From the cell containing the given text, extract its center point as [X, Y] coordinate. 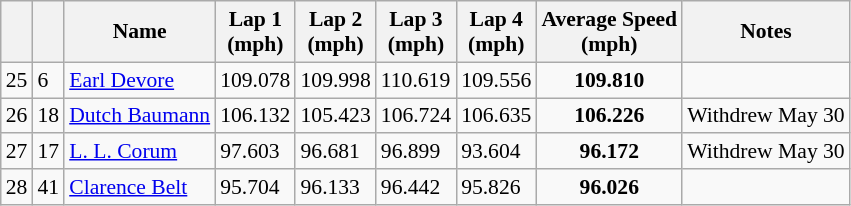
Clarence Belt [140, 187]
25 [17, 80]
96.172 [609, 152]
Lap 4(mph) [496, 32]
106.226 [609, 116]
93.604 [496, 152]
Lap 3(mph) [416, 32]
18 [48, 116]
106.724 [416, 116]
110.619 [416, 80]
109.810 [609, 80]
96.442 [416, 187]
Dutch Baumann [140, 116]
95.704 [255, 187]
96.899 [416, 152]
17 [48, 152]
96.681 [335, 152]
26 [17, 116]
106.132 [255, 116]
97.603 [255, 152]
105.423 [335, 116]
Earl Devore [140, 80]
28 [17, 187]
106.635 [496, 116]
96.133 [335, 187]
95.826 [496, 187]
Lap 1(mph) [255, 32]
Lap 2(mph) [335, 32]
109.078 [255, 80]
109.556 [496, 80]
Name [140, 32]
27 [17, 152]
6 [48, 80]
L. L. Corum [140, 152]
Average Speed(mph) [609, 32]
96.026 [609, 187]
41 [48, 187]
Notes [766, 32]
109.998 [335, 80]
